Pinpoint the cell where the given text exists, returning its [x, y] midpoint coordinate. 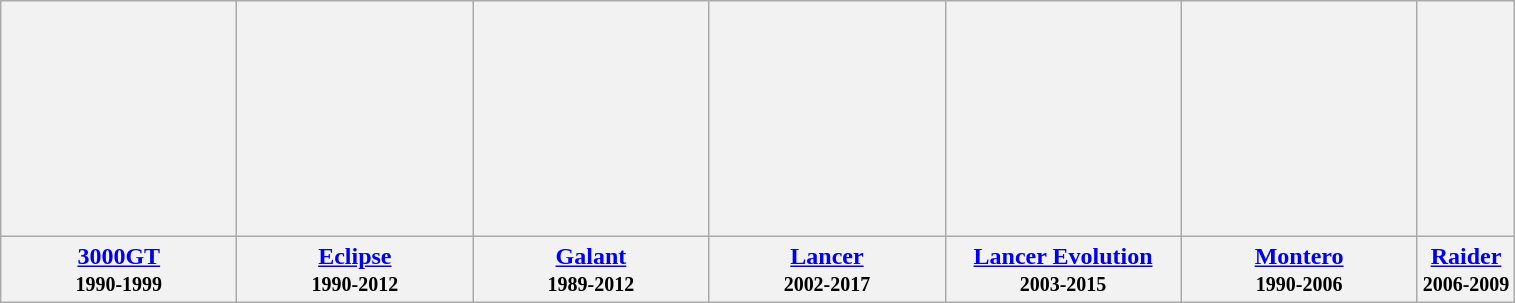
Lancer2002-2017 [827, 270]
Lancer Evolution2003-2015 [1063, 270]
Galant1989-2012 [591, 270]
3000GT1990-1999 [119, 270]
Raider2006-2009 [1466, 270]
Eclipse1990-2012 [355, 270]
Montero1990-2006 [1299, 270]
